Locate the cell with the specified text and output its (X, Y) center coordinate. 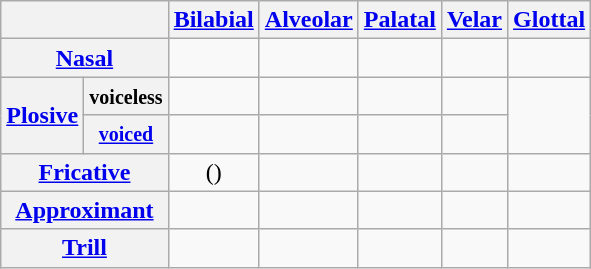
Alveolar (308, 20)
Velar (474, 20)
Approximant (84, 210)
voiceless (126, 96)
Plosive (42, 115)
Palatal (400, 20)
Fricative (84, 172)
Trill (84, 248)
voiced (126, 134)
Nasal (84, 58)
() (214, 172)
Bilabial (214, 20)
Glottal (550, 20)
